Identify which cell holds the provided text, then report its [X, Y] central coordinate. 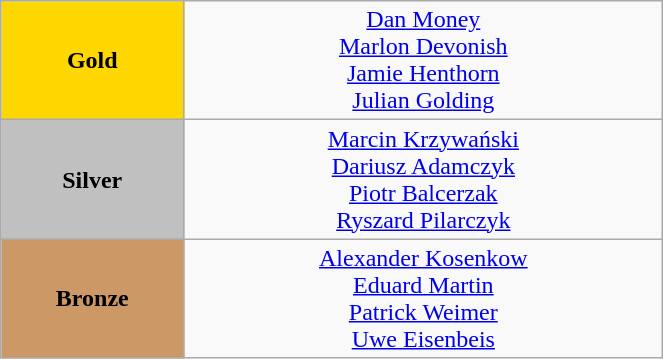
Bronze [92, 298]
Dan MoneyMarlon DevonishJamie HenthornJulian Golding [424, 60]
Gold [92, 60]
Silver [92, 180]
Marcin KrzywańskiDariusz AdamczykPiotr BalcerzakRyszard Pilarczyk [424, 180]
Alexander KosenkowEduard MartinPatrick WeimerUwe Eisenbeis [424, 298]
